Search for the cell housing the specified text and yield its [X, Y] center coordinate. 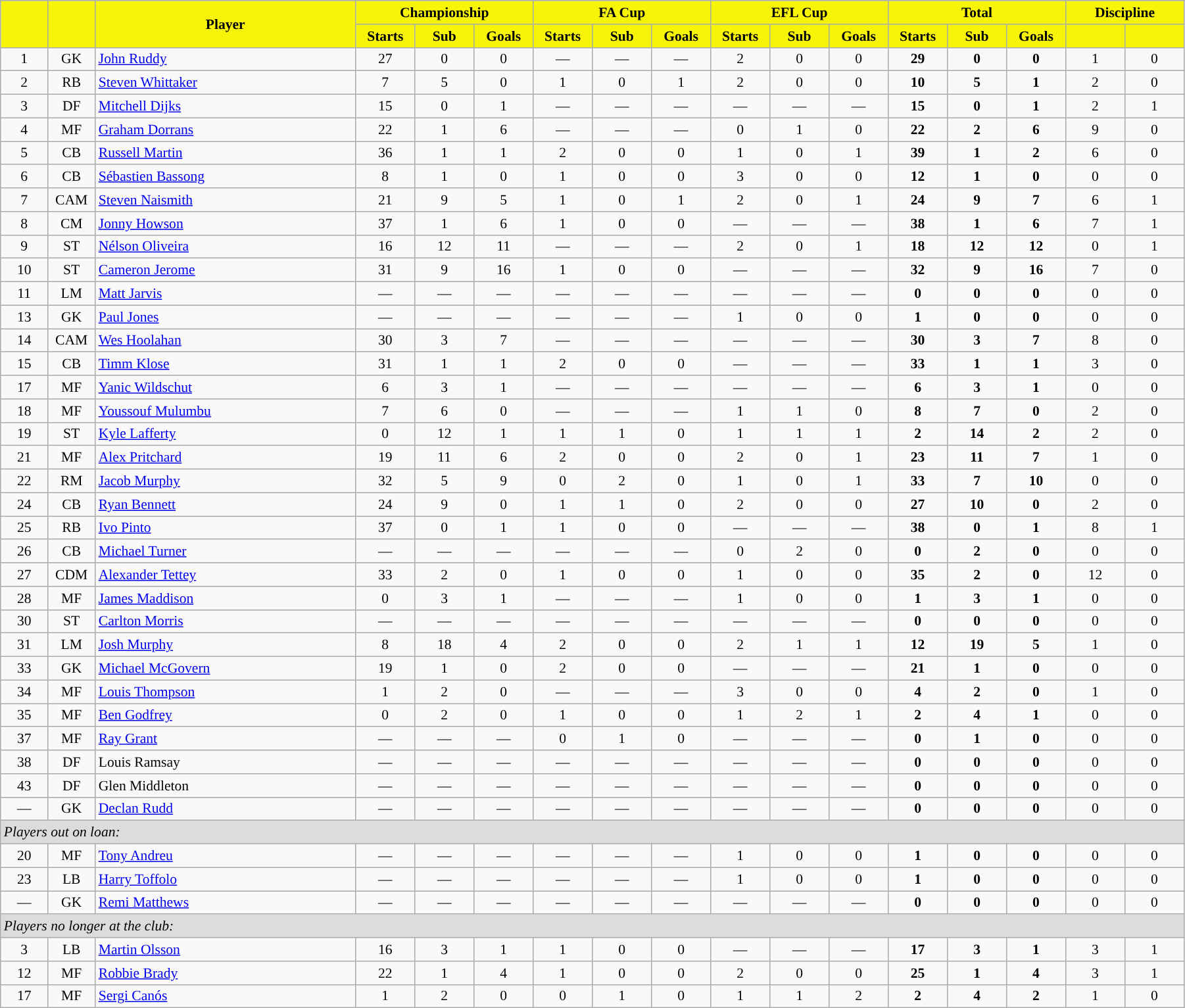
39 [918, 153]
Cameron Jerome [226, 270]
Josh Murphy [226, 645]
Ivo Pinto [226, 528]
CM [72, 224]
Michael McGovern [226, 669]
Graham Dorrans [226, 130]
29 [918, 59]
RM [72, 481]
36 [385, 153]
Martin Olsson [226, 949]
Remi Matthews [226, 903]
Louis Ramsay [226, 762]
28 [24, 598]
Championship [445, 12]
Players out on loan: [592, 832]
Matt Jarvis [226, 294]
Timm Klose [226, 364]
Jonny Howson [226, 224]
20 [24, 856]
Ray Grant [226, 739]
Players no longer at the club: [592, 926]
26 [24, 552]
Tony Andreu [226, 856]
Sergi Canós [226, 996]
Alexander Tettey [226, 575]
CDM [72, 575]
34 [24, 692]
Steven Naismith [226, 200]
Wes Hoolahan [226, 341]
Yanic Wildschut [226, 387]
Nélson Oliveira [226, 247]
Robbie Brady [226, 973]
Youssouf Mulumbu [226, 411]
Russell Martin [226, 153]
Ryan Bennett [226, 504]
John Ruddy [226, 59]
13 [24, 317]
Alex Pritchard [226, 458]
Sébastien Bassong [226, 177]
Paul Jones [226, 317]
Total [977, 12]
Discipline [1125, 12]
Kyle Lafferty [226, 434]
EFL Cup [800, 12]
Glen Middleton [226, 786]
43 [24, 786]
Louis Thompson [226, 692]
Michael Turner [226, 552]
Jacob Murphy [226, 481]
James Maddison [226, 598]
Player [226, 24]
Mitchell Dijks [226, 107]
Steven Whittaker [226, 83]
Harry Toffolo [226, 879]
FA Cup [622, 12]
Carlton Morris [226, 621]
Ben Godfrey [226, 715]
Declan Rudd [226, 809]
